Search for the cell housing the specified text and yield its [X, Y] center coordinate. 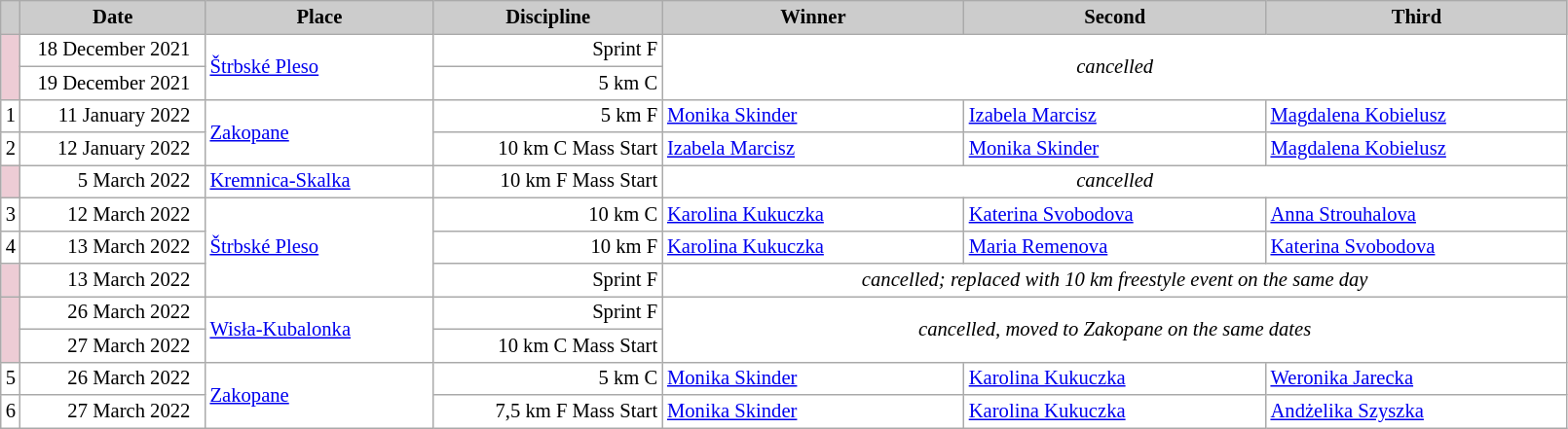
12 March 2022 [113, 214]
cancelled; replaced with 10 km freestyle event on the same day [1114, 279]
cancelled, moved to Zakopane on the same dates [1114, 329]
1 [11, 116]
10 km F Mass Start [547, 181]
11 January 2022 [113, 116]
Winner [813, 17]
5 March 2022 [113, 181]
Second [1115, 17]
18 December 2021 [113, 50]
12 January 2022 [113, 149]
7,5 km F Mass Start [547, 411]
Andżelika Szyszka [1417, 411]
19 December 2021 [113, 83]
Discipline [547, 17]
10 km C [547, 214]
10 km F [547, 247]
3 [11, 214]
5 [11, 378]
2 [11, 149]
Anna Strouhalova [1417, 214]
Maria Remenova [1115, 247]
Wisła-Kubalonka [319, 329]
Weronika Jarecka [1417, 378]
Third [1417, 17]
Kremnica-Skalka [319, 181]
6 [11, 411]
Date [113, 17]
5 km F [547, 116]
4 [11, 247]
Place [319, 17]
